Locate the cell with the specified text and output its [x, y] center coordinate. 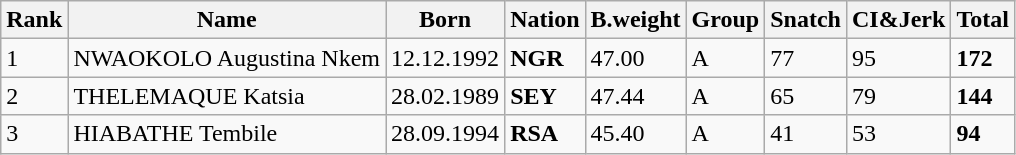
47.44 [636, 96]
12.12.1992 [446, 58]
53 [898, 134]
Name [227, 20]
SEY [545, 96]
65 [806, 96]
RSA [545, 134]
Rank [34, 20]
41 [806, 134]
3 [34, 134]
47.00 [636, 58]
NWAOKOLO Augustina Nkem [227, 58]
B.weight [636, 20]
HIABATHE Tembile [227, 134]
Born [446, 20]
95 [898, 58]
CI&Jerk [898, 20]
45.40 [636, 134]
THELEMAQUE Katsia [227, 96]
2 [34, 96]
Group [726, 20]
28.02.1989 [446, 96]
Snatch [806, 20]
Total [983, 20]
28.09.1994 [446, 134]
NGR [545, 58]
94 [983, 134]
1 [34, 58]
79 [898, 96]
77 [806, 58]
144 [983, 96]
172 [983, 58]
Nation [545, 20]
